From the cell containing the given text, extract its center point as (X, Y) coordinate. 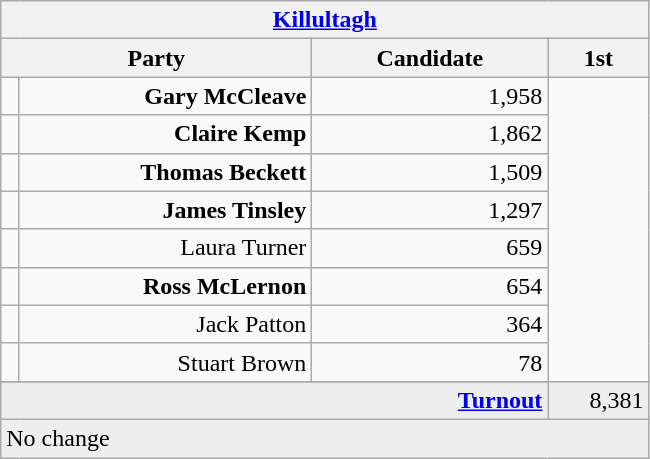
Claire Kemp (166, 134)
James Tinsley (166, 210)
1,297 (430, 210)
8,381 (598, 400)
Killultagh (325, 20)
Jack Patton (166, 324)
Ross McLernon (166, 286)
1,958 (430, 96)
Stuart Brown (166, 362)
Turnout (274, 400)
1,509 (430, 172)
No change (325, 438)
Thomas Beckett (166, 172)
Party (156, 58)
659 (430, 248)
Gary McCleave (166, 96)
364 (430, 324)
1,862 (430, 134)
1st (598, 58)
78 (430, 362)
654 (430, 286)
Laura Turner (166, 248)
Candidate (430, 58)
